Capture the cell that displays the provided text and extract its (X, Y) central coordinate. 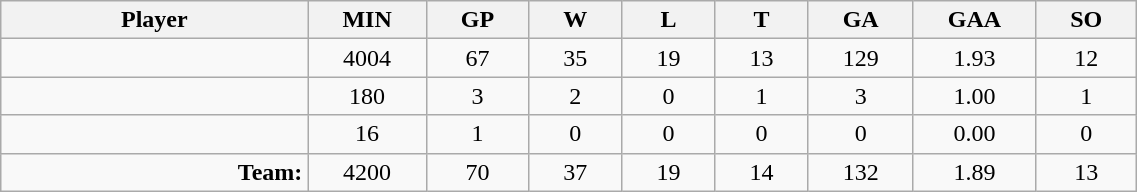
2 (576, 96)
1.93 (974, 58)
0.00 (974, 134)
SO (1086, 20)
129 (860, 58)
1.00 (974, 96)
67 (477, 58)
GAA (974, 20)
132 (860, 172)
4200 (367, 172)
GA (860, 20)
37 (576, 172)
GP (477, 20)
16 (367, 134)
Player (154, 20)
4004 (367, 58)
70 (477, 172)
12 (1086, 58)
1.89 (974, 172)
W (576, 20)
14 (762, 172)
Team: (154, 172)
35 (576, 58)
T (762, 20)
MIN (367, 20)
L (668, 20)
180 (367, 96)
